Detect which cell encompasses the target text, then output its (X, Y) center coordinate. 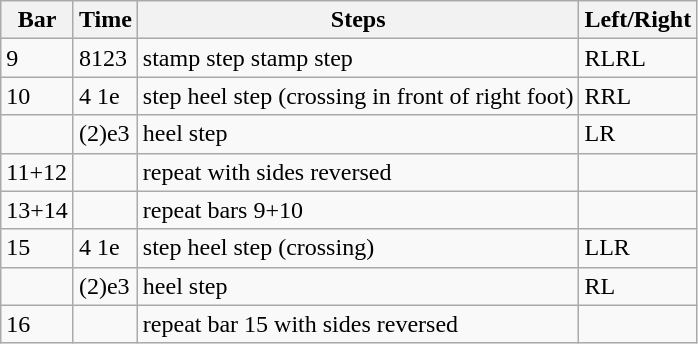
16 (38, 324)
Bar (38, 20)
Steps (358, 20)
RLRL (638, 58)
LR (638, 134)
RL (638, 286)
LLR (638, 248)
repeat with sides reversed (358, 172)
13+14 (38, 210)
15 (38, 248)
RRL (638, 96)
Time (105, 20)
repeat bars 9+10 (358, 210)
9 (38, 58)
11+12 (38, 172)
stamp step stamp step (358, 58)
repeat bar 15 with sides reversed (358, 324)
step heel step (crossing) (358, 248)
8123 (105, 58)
Left/Right (638, 20)
10 (38, 96)
step heel step (crossing in front of right foot) (358, 96)
